Determine the [x, y] coordinate at the center of the cell enclosing the given text.  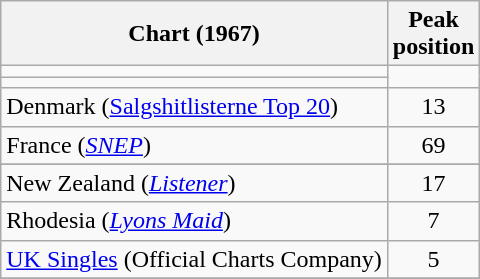
Peakposition [433, 34]
Chart (1967) [194, 34]
13 [433, 107]
69 [433, 145]
New Zealand (Listener) [194, 183]
France (SNEP) [194, 145]
5 [433, 259]
Rhodesia (Lyons Maid) [194, 221]
UK Singles (Official Charts Company) [194, 259]
7 [433, 221]
Denmark (Salgshitlisterne Top 20) [194, 107]
17 [433, 183]
